Output the [x, y] coordinate of the center of the cell containing the given text.  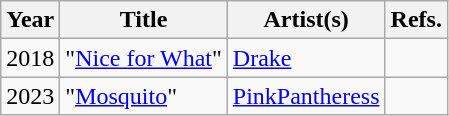
PinkPantheress [306, 96]
2023 [30, 96]
Title [144, 20]
"Mosquito" [144, 96]
Refs. [416, 20]
Drake [306, 58]
"Nice for What" [144, 58]
Artist(s) [306, 20]
2018 [30, 58]
Year [30, 20]
